Detect which cell encompasses the target text, then output its (x, y) center coordinate. 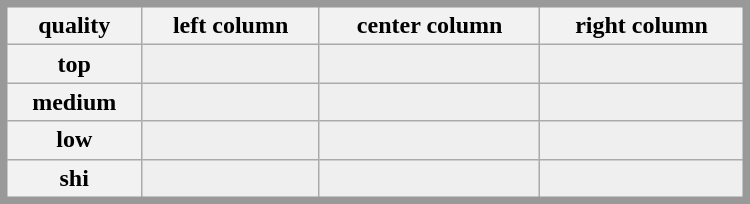
shi (73, 180)
center column (429, 24)
quality (73, 24)
right column (643, 24)
medium (73, 102)
low (73, 140)
left column (231, 24)
top (73, 64)
